Search for the cell housing the specified text and yield its (x, y) center coordinate. 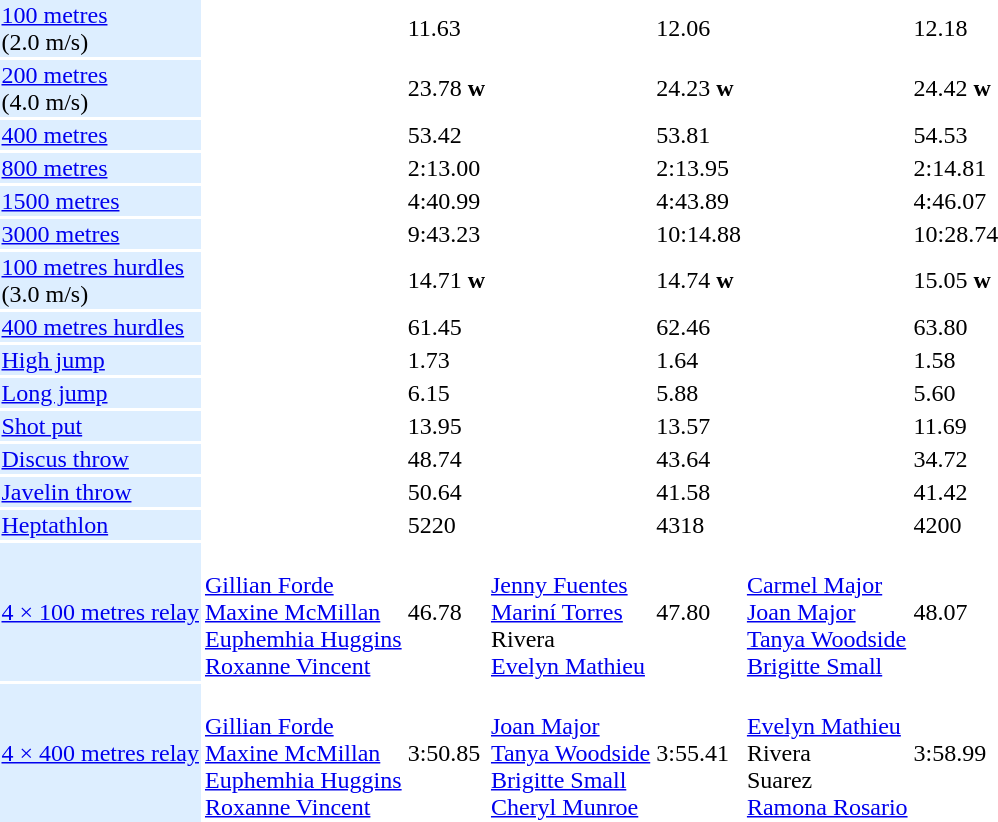
61.45 (446, 327)
400 metres (100, 135)
Carmel Major Joan Major Tanya Woodside Brigitte Small (827, 612)
47.80 (699, 612)
Long jump (100, 393)
48.74 (446, 459)
Evelyn Mathieu Rivera Suarez Ramona Rosario (827, 753)
3:50.85 (446, 753)
4318 (699, 525)
14.71 w (446, 280)
62.46 (699, 327)
Joan Major Tanya Woodside Brigitte Small Cheryl Munroe (570, 753)
Discus throw (100, 459)
100 metres hurdles (3.0 m/s) (100, 280)
4:43.89 (699, 201)
6.15 (446, 393)
200 metres (4.0 m/s) (100, 88)
41.58 (699, 492)
50.64 (446, 492)
High jump (100, 360)
3000 metres (100, 234)
4 × 100 metres relay (100, 612)
800 metres (100, 168)
46.78 (446, 612)
2:13.00 (446, 168)
24.23 w (699, 88)
5.88 (699, 393)
400 metres hurdles (100, 327)
5220 (446, 525)
Heptathlon (100, 525)
Javelin throw (100, 492)
1.64 (699, 360)
53.81 (699, 135)
4 × 400 metres relay (100, 753)
1.73 (446, 360)
43.64 (699, 459)
4:40.99 (446, 201)
3:55.41 (699, 753)
23.78 w (446, 88)
12.06 (699, 28)
Jenny Fuentes Mariní Torres Rivera Evelyn Mathieu (570, 612)
10:14.88 (699, 234)
13.57 (699, 426)
13.95 (446, 426)
53.42 (446, 135)
Shot put (100, 426)
2:13.95 (699, 168)
1500 metres (100, 201)
100 metres (2.0 m/s) (100, 28)
14.74 w (699, 280)
9:43.23 (446, 234)
11.63 (446, 28)
